Pinpoint the cell where the given text exists, returning its [x, y] midpoint coordinate. 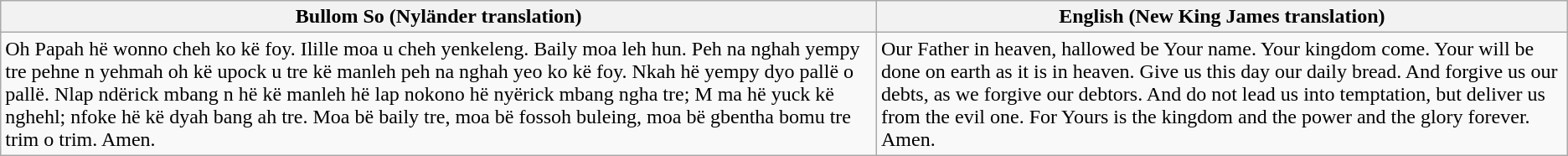
English (New King James translation) [1221, 17]
Bullom So (Nyländer translation) [439, 17]
